Scan for the cell matching the given text and deliver its (x, y) coordinate at center. 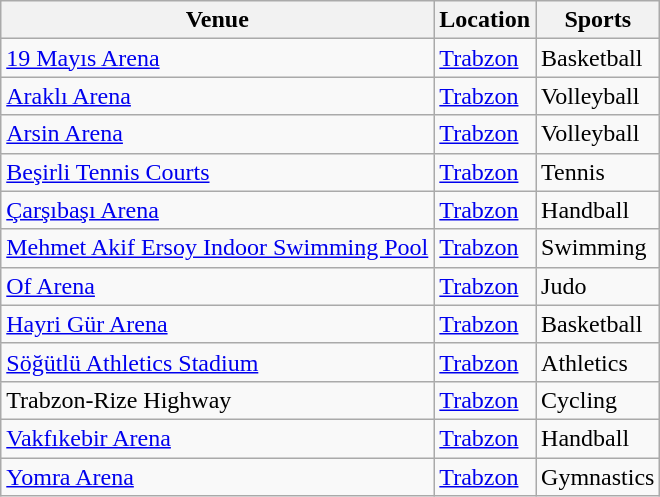
Vakfıkebir Arena (218, 438)
19 Mayıs Arena (218, 58)
Judo (598, 286)
Araklı Arena (218, 96)
Of Arena (218, 286)
Hayri Gür Arena (218, 324)
Location (485, 20)
Cycling (598, 400)
Yomra Arena (218, 477)
Arsin Arena (218, 134)
Çarşıbaşı Arena (218, 210)
Gymnastics (598, 477)
Söğütlü Athletics Stadium (218, 362)
Beşirli Tennis Courts (218, 172)
Swimming (598, 248)
Venue (218, 20)
Mehmet Akif Ersoy Indoor Swimming Pool (218, 248)
Tennis (598, 172)
Sports (598, 20)
Trabzon-Rize Highway (218, 400)
Athletics (598, 362)
